Extract the [x, y] coordinate from the center of the cell holding the provided text.  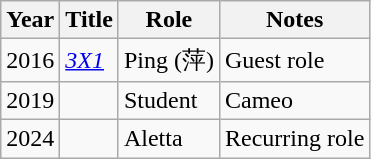
Ping (萍) [168, 60]
Title [90, 20]
2019 [30, 100]
Guest role [294, 60]
2016 [30, 60]
2024 [30, 138]
Year [30, 20]
Aletta [168, 138]
Role [168, 20]
Notes [294, 20]
Student [168, 100]
Recurring role [294, 138]
3X1 [90, 60]
Cameo [294, 100]
